Return [X, Y] of the center of cell containing provided text 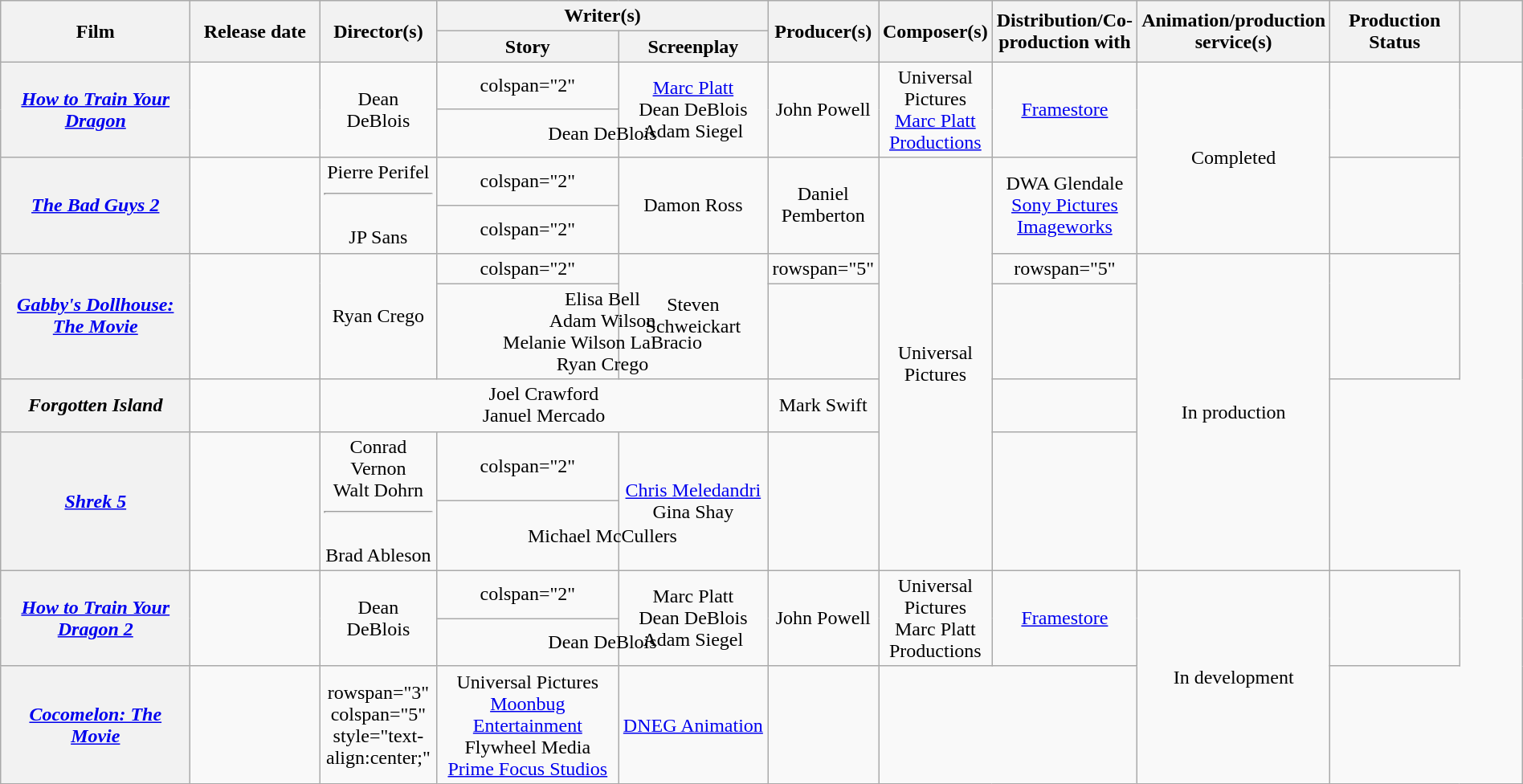
Producer(s) [823, 31]
Story [528, 47]
Cocomelon: The Movie [96, 725]
Joel CrawfordJanuel Mercado [544, 405]
Distribution/Co-production with [1064, 31]
Daniel Pemberton [823, 206]
DWA GlendaleSony Pictures Imageworks [1064, 206]
Writer(s) [602, 16]
Director(s) [378, 31]
Forgotten Island [96, 405]
The Bad Guys 2 [96, 206]
Production Status [1394, 31]
Animation/production service(s) [1234, 31]
Release date [255, 31]
How to Train Your Dragon [96, 109]
DNEG Animation [693, 725]
Pierre PerifelJP Sans [378, 206]
Gabby's Dollhouse: The Movie [96, 316]
Damon Ross [693, 206]
In development [1234, 676]
Ryan Crego [378, 316]
Shrek 5 [96, 501]
Chris MeledandriGina Shay [693, 501]
Elisa BellAdam WilsonMelanie Wilson LaBracioRyan Crego [602, 331]
Composer(s) [936, 31]
Michael McCullers [602, 537]
Conrad VernonWalt DohrnBrad Ableson [378, 501]
Mark Swift [823, 405]
How to Train Your Dragon 2 [96, 619]
rowspan="3" colspan="5" style="text-align:center;" [378, 725]
Completed [1234, 157]
Universal Pictures [936, 364]
Universal PicturesMoonbug EntertainmentFlywheel MediaPrime Focus Studios [528, 725]
Screenplay [693, 47]
In production [1234, 411]
Film [96, 31]
Steven Schweickart [693, 316]
